Return the [x, y] coordinate for the center point of the cell that contains the specified text.  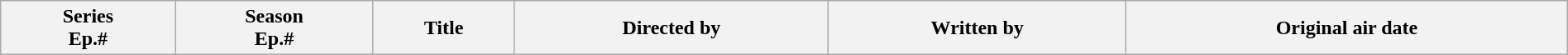
SeasonEp.# [275, 28]
Title [443, 28]
Original air date [1347, 28]
SeriesEp.# [88, 28]
Written by [978, 28]
Directed by [672, 28]
